From the cell containing the given text, extract its center point as [X, Y] coordinate. 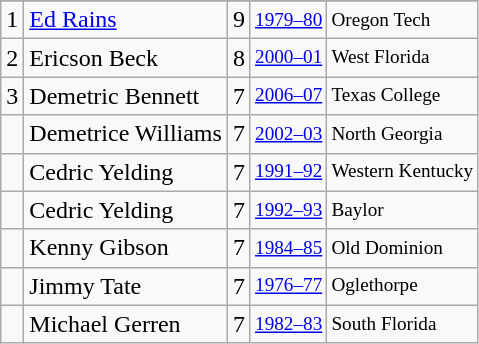
Western Kentucky [402, 172]
Demetric Bennett [126, 96]
1976–77 [288, 286]
North Georgia [402, 134]
2000–01 [288, 58]
1984–85 [288, 248]
Michael Gerren [126, 324]
Jimmy Tate [126, 286]
1982–83 [288, 324]
Oglethorpe [402, 286]
2006–07 [288, 96]
Baylor [402, 210]
3 [12, 96]
1979–80 [288, 20]
Kenny Gibson [126, 248]
Old Dominion [402, 248]
Demetrice Williams [126, 134]
9 [238, 20]
South Florida [402, 324]
Oregon Tech [402, 20]
2 [12, 58]
1 [12, 20]
Ed Rains [126, 20]
Ericson Beck [126, 58]
1991–92 [288, 172]
Texas College [402, 96]
8 [238, 58]
West Florida [402, 58]
1992–93 [288, 210]
2002–03 [288, 134]
